Extract the [X, Y] coordinate from the center of the cell holding the provided text.  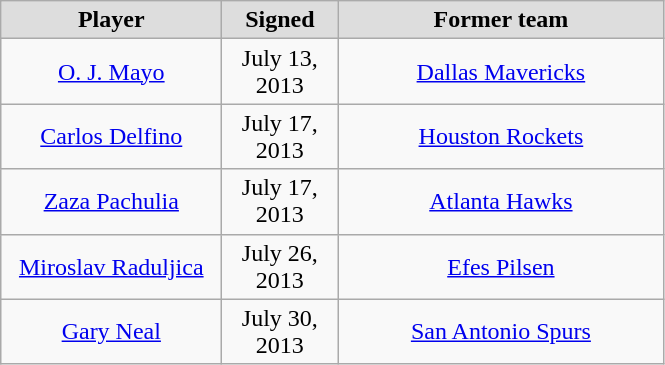
Dallas Mavericks [501, 72]
Houston Rockets [501, 136]
July 26, 2013 [280, 266]
San Antonio Spurs [501, 332]
Zaza Pachulia [112, 202]
Atlanta Hawks [501, 202]
Carlos Delfino [112, 136]
Miroslav Raduljica [112, 266]
July 13, 2013 [280, 72]
Gary Neal [112, 332]
O. J. Mayo [112, 72]
Former team [501, 20]
Efes Pilsen [501, 266]
Player [112, 20]
Signed [280, 20]
July 30, 2013 [280, 332]
